Output the (X, Y) coordinate of the center of the cell containing the given text.  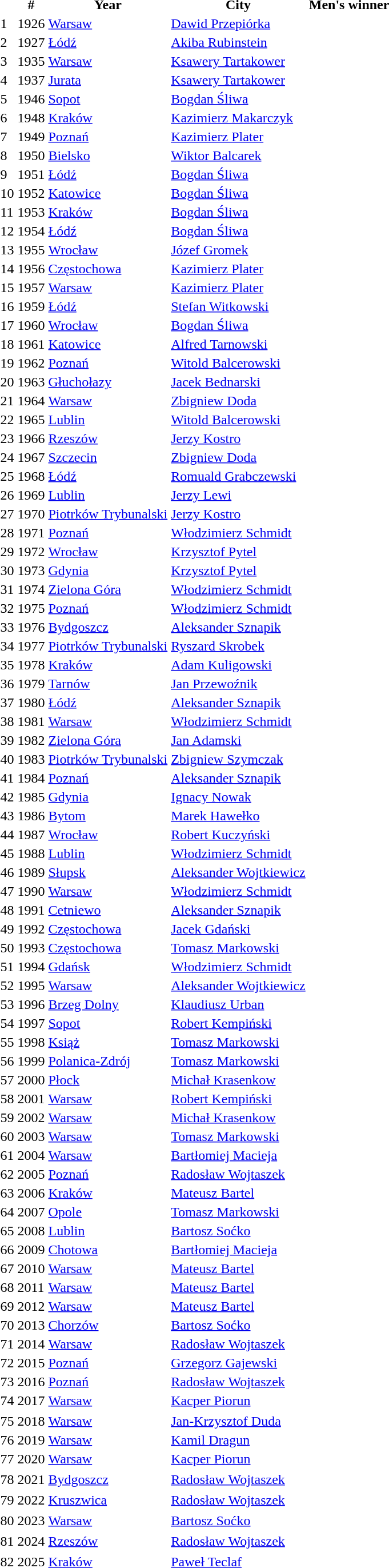
Grzegorz Gajewski (239, 1363)
Głuchołazy (108, 382)
Stefan Witkowski (239, 306)
Opole (108, 1212)
2022 (31, 1500)
2012 (31, 1306)
Jacek Gdański (239, 929)
Płock (108, 1080)
Alfred Tarnowski (239, 344)
1953 (31, 212)
2018 (31, 1421)
Ryszard Skrobek (239, 646)
1955 (31, 250)
Kazimierz Makarczyk (239, 118)
1956 (31, 269)
Ignacy Nowak (239, 797)
1998 (31, 1042)
2015 (31, 1363)
1979 (31, 684)
2003 (31, 1136)
Szczecin (108, 457)
1937 (31, 80)
2007 (31, 1212)
1986 (31, 816)
Robert Kuczyński (239, 835)
1978 (31, 665)
1988 (31, 853)
1960 (31, 325)
1982 (31, 740)
2019 (31, 1440)
Wiktor Balcarek (239, 155)
1935 (31, 61)
Jan Przewoźnik (239, 684)
1954 (31, 231)
1946 (31, 99)
1966 (31, 438)
1994 (31, 967)
Jerzy Lewi (239, 495)
1984 (31, 778)
2021 (31, 1479)
1965 (31, 420)
1976 (31, 627)
1999 (31, 1061)
2010 (31, 1268)
Jacek Bednarski (239, 382)
1952 (31, 193)
2006 (31, 1193)
2005 (31, 1174)
Cetniewo (108, 910)
2000 (31, 1080)
2016 (31, 1382)
1950 (31, 155)
Bielsko (108, 155)
2014 (31, 1344)
1973 (31, 570)
Jan Adamski (239, 740)
1983 (31, 759)
1962 (31, 363)
2023 (31, 1521)
1977 (31, 646)
Zbigniew Szymczak (239, 759)
1975 (31, 608)
Kruszwica (108, 1500)
1963 (31, 382)
1992 (31, 929)
1974 (31, 589)
Polanica-Zdrój (108, 1061)
1997 (31, 1023)
1951 (31, 174)
1989 (31, 872)
Akiba Rubinstein (239, 42)
Romuald Grabczewski (239, 476)
1949 (31, 137)
Książ (108, 1042)
1985 (31, 797)
2004 (31, 1155)
Jan-Krzysztof Duda (239, 1421)
1972 (31, 552)
1964 (31, 401)
2008 (31, 1231)
2013 (31, 1325)
1987 (31, 835)
1970 (31, 514)
1968 (31, 476)
Tarnów (108, 684)
Gdańsk (108, 967)
1959 (31, 306)
Kamil Dragun (239, 1440)
1969 (31, 495)
Bytom (108, 816)
1927 (31, 42)
Dawid Przepiórka (239, 23)
Chorzów (108, 1325)
1993 (31, 948)
1990 (31, 891)
2017 (31, 1401)
2001 (31, 1099)
1996 (31, 1004)
Słupsk (108, 872)
Chotowa (108, 1250)
2024 (31, 1541)
1980 (31, 703)
1948 (31, 118)
2020 (31, 1459)
1967 (31, 457)
Józef Gromek (239, 250)
2002 (31, 1118)
1995 (31, 986)
1961 (31, 344)
Adam Kuligowski (239, 665)
Brzeg Dolny (108, 1004)
Jurata (108, 80)
1991 (31, 910)
1971 (31, 533)
2011 (31, 1287)
1926 (31, 23)
Klaudiusz Urban (239, 1004)
Marek Hawełko (239, 816)
2009 (31, 1250)
1981 (31, 721)
1957 (31, 288)
